Locate the cell with the specified text and output its [x, y] center coordinate. 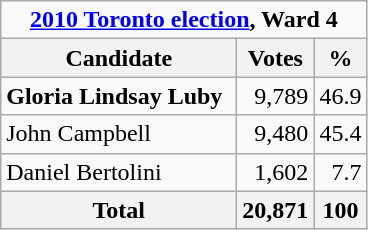
1,602 [276, 172]
100 [340, 210]
John Campbell [119, 134]
% [340, 58]
9,480 [276, 134]
2010 Toronto election, Ward 4 [184, 20]
Gloria Lindsay Luby [119, 96]
Candidate [119, 58]
46.9 [340, 96]
Daniel Bertolini [119, 172]
7.7 [340, 172]
Votes [276, 58]
Total [119, 210]
20,871 [276, 210]
9,789 [276, 96]
45.4 [340, 134]
